Pinpoint the cell where the given text exists, returning its [x, y] midpoint coordinate. 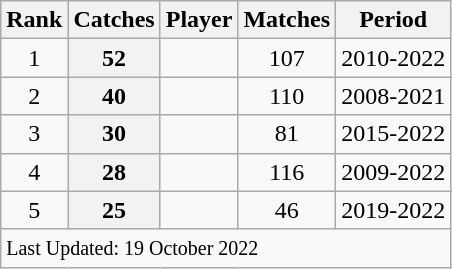
Catches [114, 20]
2009-2022 [394, 172]
2008-2021 [394, 96]
116 [287, 172]
5 [34, 210]
2010-2022 [394, 58]
2 [34, 96]
107 [287, 58]
Matches [287, 20]
4 [34, 172]
28 [114, 172]
1 [34, 58]
2015-2022 [394, 134]
25 [114, 210]
110 [287, 96]
Period [394, 20]
81 [287, 134]
3 [34, 134]
Rank [34, 20]
30 [114, 134]
2019-2022 [394, 210]
Player [199, 20]
52 [114, 58]
46 [287, 210]
40 [114, 96]
Last Updated: 19 October 2022 [226, 248]
